From the cell containing the given text, extract its center point as (X, Y) coordinate. 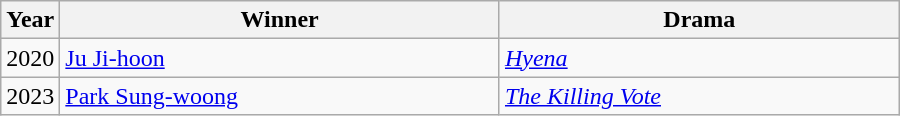
Year (30, 20)
Drama (699, 20)
Park Sung-woong (280, 96)
Winner (280, 20)
The Killing Vote (699, 96)
Ju Ji-hoon (280, 58)
2020 (30, 58)
2023 (30, 96)
Hyena (699, 58)
